Determine the [x, y] coordinate at the center of the cell enclosing the given text.  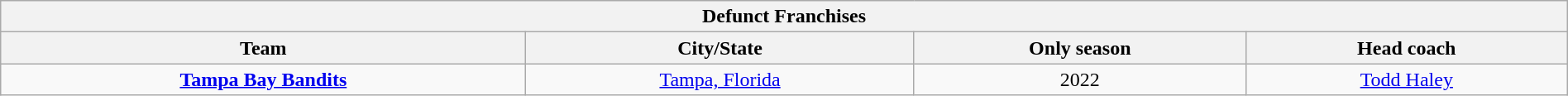
2022 [1080, 79]
Team [263, 48]
City/State [719, 48]
Tampa, Florida [719, 79]
Todd Haley [1406, 79]
Defunct Franchises [784, 17]
Head coach [1406, 48]
Tampa Bay Bandits [263, 79]
Only season [1080, 48]
